Search for the cell housing the specified text and yield its [X, Y] center coordinate. 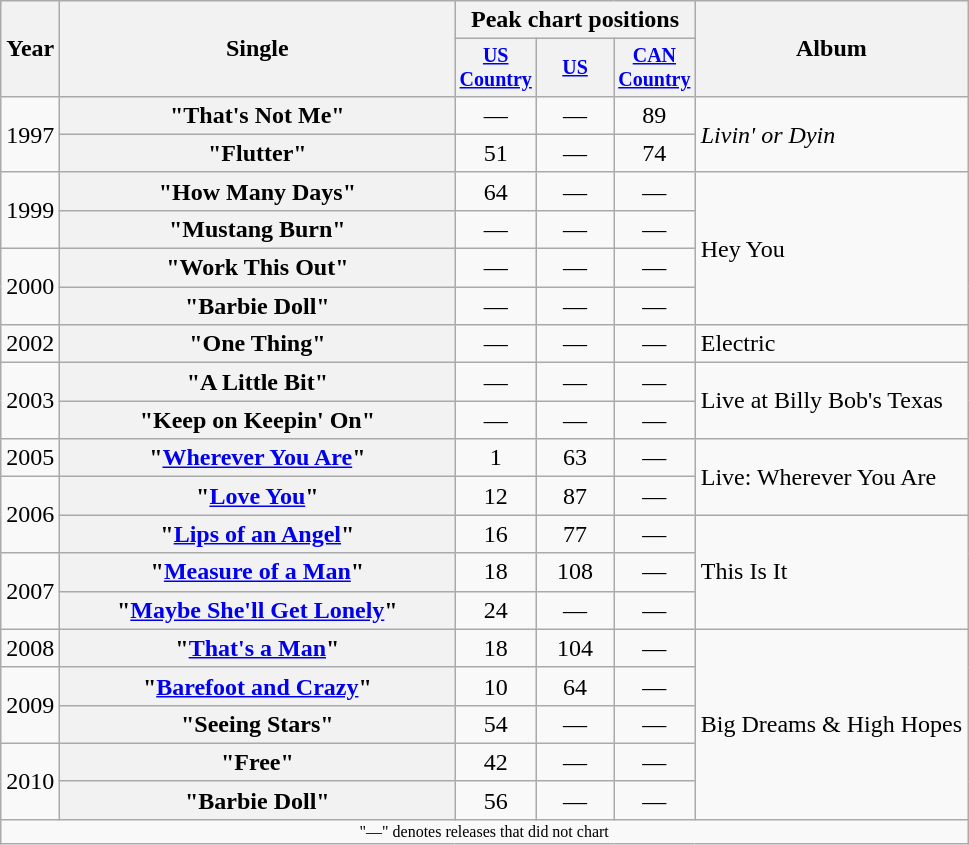
89 [655, 115]
"Lips of an Angel" [258, 534]
"Seeing Stars" [258, 724]
"Keep on Keepin' On" [258, 420]
77 [576, 534]
2008 [30, 648]
CAN Country [655, 68]
42 [496, 762]
Hey You [831, 248]
"Love You" [258, 496]
104 [576, 648]
2000 [30, 287]
"Measure of a Man" [258, 572]
1997 [30, 134]
Live at Billy Bob's Texas [831, 401]
12 [496, 496]
This Is It [831, 572]
"Wherever You Are" [258, 458]
2010 [30, 781]
"How Many Days" [258, 191]
"That's Not Me" [258, 115]
"—" denotes releases that did not chart [484, 831]
2009 [30, 705]
Year [30, 49]
"One Thing" [258, 344]
"Barefoot and Crazy" [258, 686]
1999 [30, 210]
Single [258, 49]
"Work This Out" [258, 268]
Live: Wherever You Are [831, 477]
108 [576, 572]
16 [496, 534]
2007 [30, 591]
24 [496, 610]
US [576, 68]
54 [496, 724]
"Free" [258, 762]
51 [496, 153]
Electric [831, 344]
56 [496, 800]
2006 [30, 515]
Big Dreams & High Hopes [831, 724]
74 [655, 153]
"Maybe She'll Get Lonely" [258, 610]
"That's a Man" [258, 648]
US Country [496, 68]
Livin' or Dyin [831, 134]
2005 [30, 458]
"Mustang Burn" [258, 229]
1 [496, 458]
"Flutter" [258, 153]
"A Little Bit" [258, 382]
87 [576, 496]
2002 [30, 344]
2003 [30, 401]
Album [831, 49]
10 [496, 686]
63 [576, 458]
Peak chart positions [575, 20]
